Output the [x, y] coordinate of the center of the cell containing the given text.  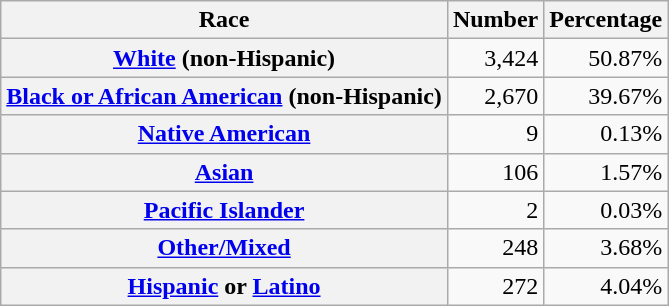
1.57% [606, 172]
106 [495, 172]
3,424 [495, 58]
3.68% [606, 248]
Black or African American (non-Hispanic) [224, 96]
Hispanic or Latino [224, 286]
0.13% [606, 134]
50.87% [606, 58]
Race [224, 20]
248 [495, 248]
Pacific Islander [224, 210]
4.04% [606, 286]
2 [495, 210]
2,670 [495, 96]
Percentage [606, 20]
Number [495, 20]
Other/Mixed [224, 248]
White (non-Hispanic) [224, 58]
Native American [224, 134]
Asian [224, 172]
0.03% [606, 210]
39.67% [606, 96]
9 [495, 134]
272 [495, 286]
